Capture the cell that displays the provided text and extract its [x, y] central coordinate. 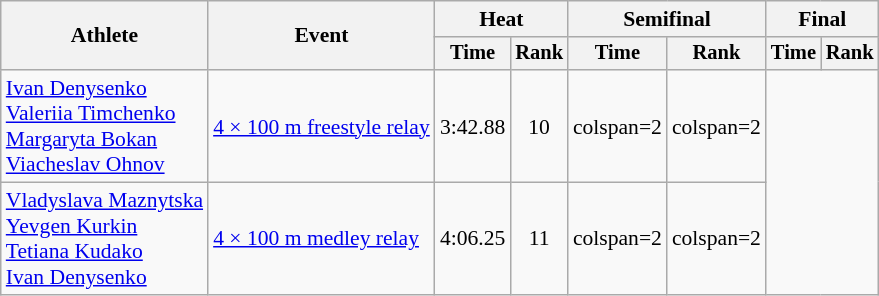
Heat [502, 19]
Final [822, 19]
Vladyslava MaznytskaYevgen KurkinTetiana KudakoIvan Denysenko [104, 239]
11 [539, 239]
10 [539, 126]
4 × 100 m medley relay [322, 239]
Athlete [104, 36]
Event [322, 36]
Ivan DenysenkoValeriia TimchenkoMargaryta BokanViacheslav Ohnov [104, 126]
4 × 100 m freestyle relay [322, 126]
3:42.88 [472, 126]
4:06.25 [472, 239]
Semifinal [667, 19]
